Locate the cell with the specified text and output its [X, Y] center coordinate. 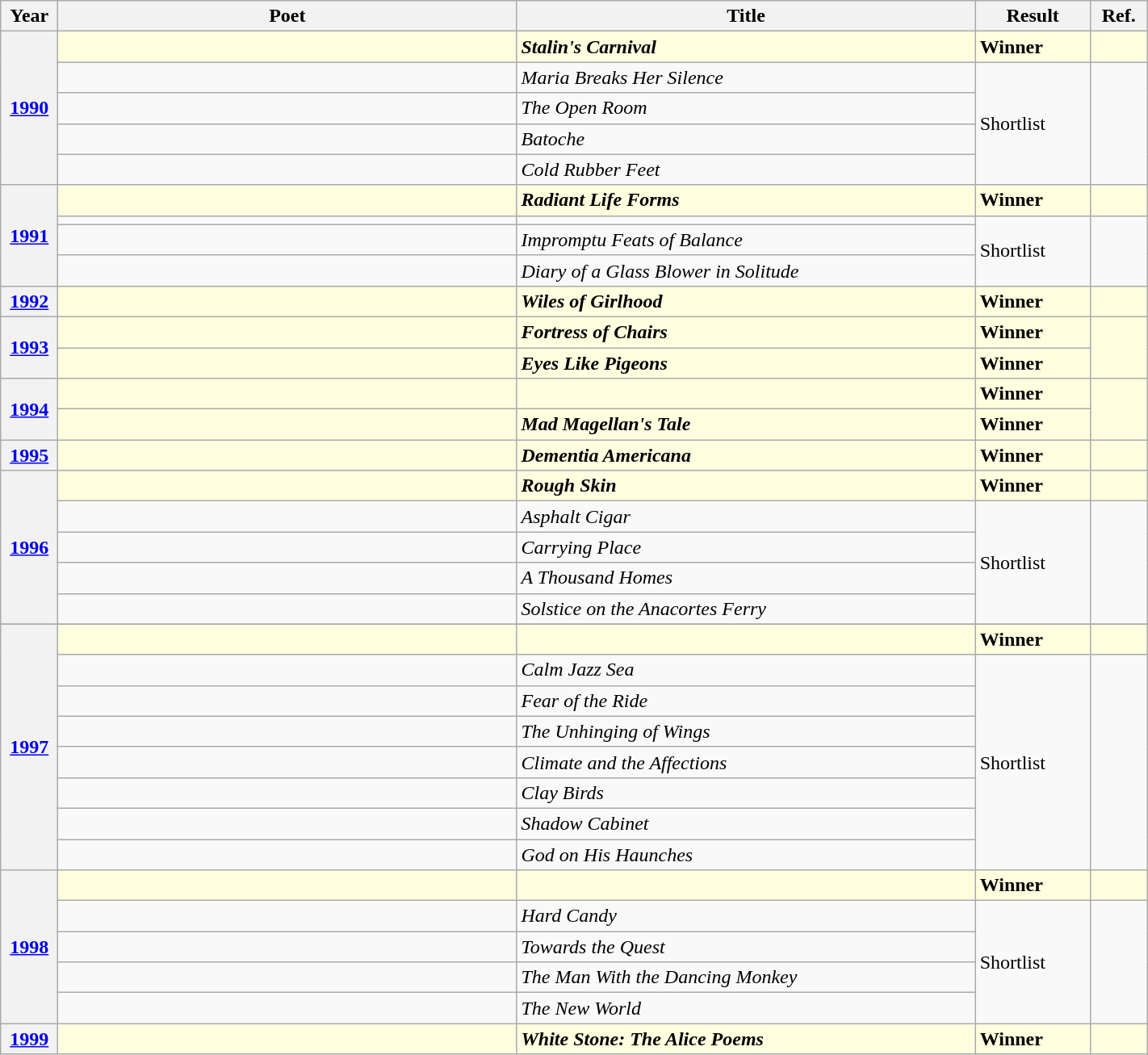
Ref. [1119, 16]
Solstice on the Anacortes Ferry [746, 609]
Title [746, 16]
Dementia Americana [746, 455]
1991 [29, 236]
Carrying Place [746, 547]
1995 [29, 455]
Calm Jazz Sea [746, 670]
Eyes Like Pigeons [746, 362]
1998 [29, 947]
Asphalt Cigar [746, 517]
Radiant Life Forms [746, 200]
1996 [29, 547]
Rough Skin [746, 486]
Clay Birds [746, 793]
The Man With the Dancing Monkey [746, 978]
Diary of a Glass Blower in Solitude [746, 270]
Wiles of Girlhood [746, 301]
Towards the Quest [746, 947]
The Open Room [746, 108]
Cold Rubber Feet [746, 170]
Mad Magellan's Tale [746, 425]
Fortress of Chairs [746, 332]
1994 [29, 409]
Fear of the Ride [746, 701]
God on His Haunches [746, 855]
1999 [29, 1039]
1993 [29, 347]
Stalin's Carnival [746, 47]
Result [1033, 16]
Year [29, 16]
1990 [29, 108]
The Unhinging of Wings [746, 731]
Climate and the Affections [746, 762]
Impromptu Feats of Balance [746, 240]
Maria Breaks Her Silence [746, 77]
Batoche [746, 139]
The New World [746, 1008]
1997 [29, 747]
Poet [287, 16]
A Thousand Homes [746, 578]
Shadow Cabinet [746, 823]
White Stone: The Alice Poems [746, 1039]
Hard Candy [746, 916]
1992 [29, 301]
